Provide the [X, Y] coordinate of the cell's center where the given text is located.  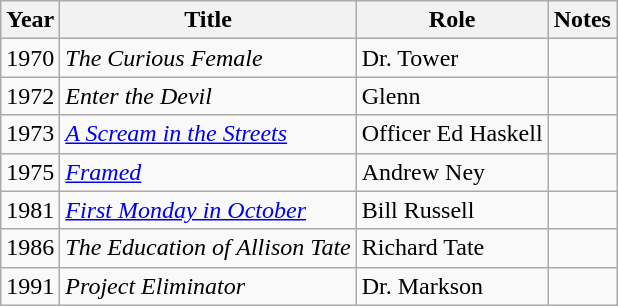
1975 [30, 172]
Officer Ed Haskell [452, 134]
Dr. Tower [452, 58]
Glenn [452, 96]
Year [30, 20]
1981 [30, 210]
Framed [208, 172]
1991 [30, 286]
Bill Russell [452, 210]
Andrew Ney [452, 172]
The Curious Female [208, 58]
Richard Tate [452, 248]
Title [208, 20]
A Scream in the Streets [208, 134]
1986 [30, 248]
Role [452, 20]
The Education of Allison Tate [208, 248]
Enter the Devil [208, 96]
First Monday in October [208, 210]
1972 [30, 96]
1973 [30, 134]
Dr. Markson [452, 286]
Project Eliminator [208, 286]
Notes [582, 20]
1970 [30, 58]
